Return [x, y] of the center of cell containing provided text 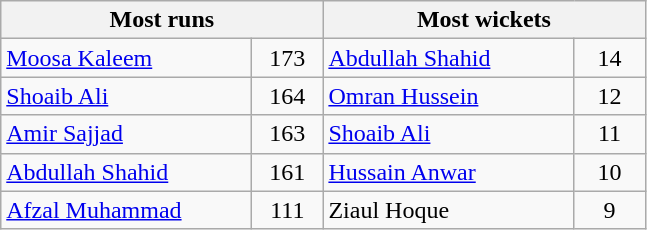
161 [288, 172]
14 [610, 58]
Ziaul Hoque [448, 210]
Afzal Muhammad [126, 210]
Most runs [162, 20]
9 [610, 210]
Amir Sajjad [126, 134]
11 [610, 134]
Omran Hussein [448, 96]
164 [288, 96]
111 [288, 210]
Moosa Kaleem [126, 58]
Most wickets [484, 20]
12 [610, 96]
10 [610, 172]
Hussain Anwar [448, 172]
163 [288, 134]
173 [288, 58]
